From the cell containing the given text, extract its center point as [x, y] coordinate. 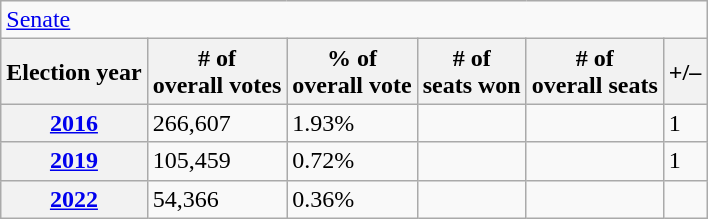
1.93% [352, 123]
54,366 [217, 199]
0.72% [352, 161]
266,607 [217, 123]
% ofoverall vote [352, 72]
# ofoverall seats [594, 72]
2019 [74, 161]
105,459 [217, 161]
0.36% [352, 199]
+/– [684, 72]
2016 [74, 123]
# ofoverall votes [217, 72]
# ofseats won [472, 72]
Senate [354, 20]
2022 [74, 199]
Election year [74, 72]
